Return [X, Y] of the center of cell containing provided text 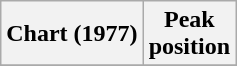
Peakposition [189, 34]
Chart (1977) [72, 34]
